From the cell containing the given text, extract its center point as (X, Y) coordinate. 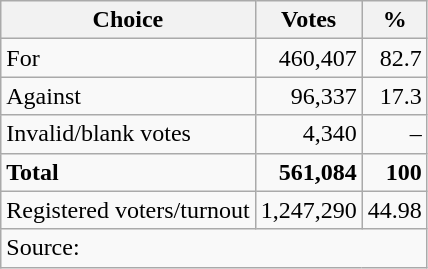
Votes (308, 20)
Source: (214, 248)
Invalid/blank votes (128, 134)
96,337 (308, 96)
% (394, 20)
1,247,290 (308, 210)
44.98 (394, 210)
17.3 (394, 96)
4,340 (308, 134)
Choice (128, 20)
– (394, 134)
561,084 (308, 172)
100 (394, 172)
For (128, 58)
Registered voters/turnout (128, 210)
460,407 (308, 58)
82.7 (394, 58)
Total (128, 172)
Against (128, 96)
